Detect which cell encompasses the target text, then output its (x, y) center coordinate. 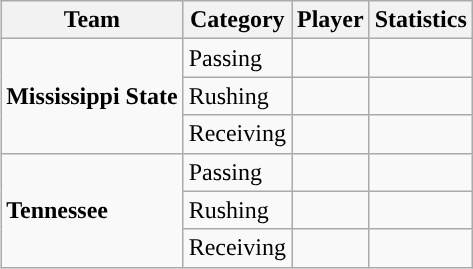
Tennessee (92, 210)
Category (237, 20)
Player (331, 20)
Team (92, 20)
Mississippi State (92, 96)
Statistics (420, 20)
